Pinpoint the cell where the given text exists, returning its (X, Y) midpoint coordinate. 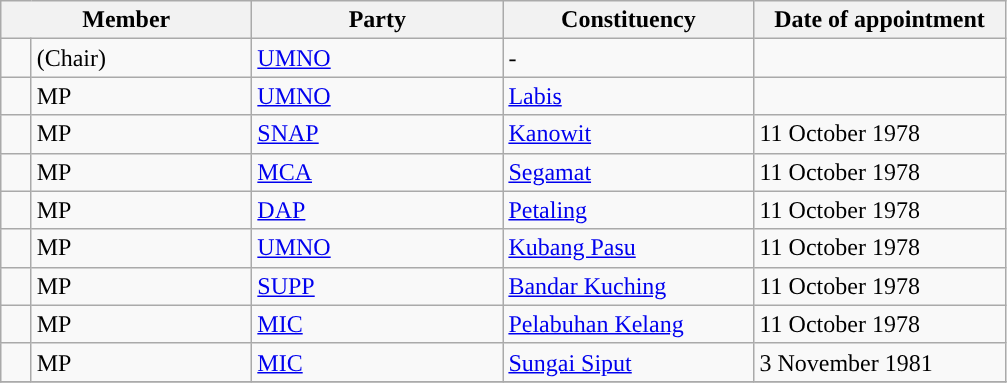
Sungai Siput (628, 362)
SNAP (378, 134)
Kanowit (628, 134)
DAP (378, 210)
Labis (628, 96)
SUPP (378, 286)
MCA (378, 172)
Kubang Pasu (628, 248)
Petaling (628, 210)
(Chair) (142, 58)
Pelabuhan Kelang (628, 324)
Segamat (628, 172)
Member (126, 20)
Party (378, 20)
Constituency (628, 20)
Date of appointment (880, 20)
- (628, 58)
Bandar Kuching (628, 286)
3 November 1981 (880, 362)
